For the text-containing cell, return its midpoint in (x, y) coordinate format. 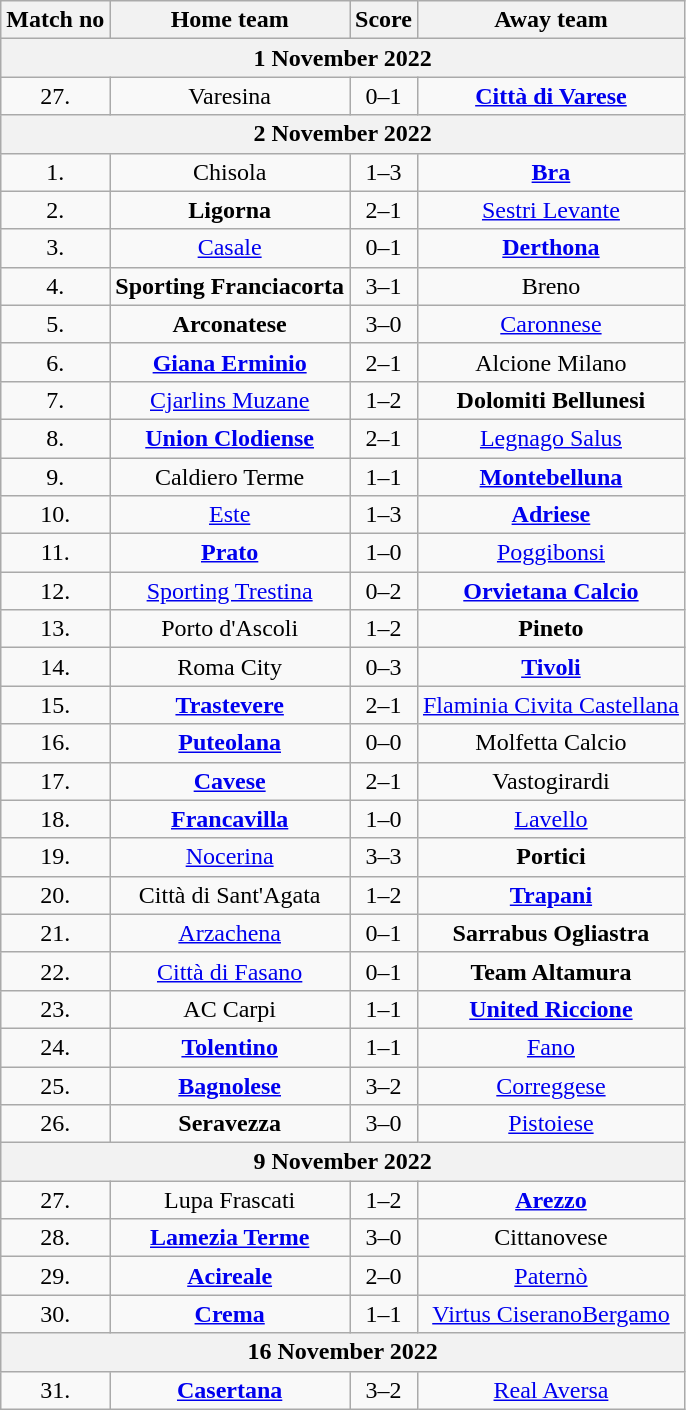
22. (56, 971)
Nocerina (230, 857)
Porto d'Ascoli (230, 629)
Match no (56, 20)
Francavilla (230, 819)
3–3 (384, 857)
Città di Sant'Agata (230, 895)
6. (56, 362)
10. (56, 515)
5. (56, 324)
Orvietana Calcio (550, 591)
Arconatese (230, 324)
Away team (550, 20)
Cittanovese (550, 1238)
Score (384, 20)
9. (56, 477)
Bra (550, 172)
Este (230, 515)
28. (56, 1238)
Trastevere (230, 705)
AC Carpi (230, 1009)
Derthona (550, 248)
Bagnolese (230, 1085)
Lavello (550, 819)
Tolentino (230, 1047)
Acireale (230, 1276)
Roma City (230, 667)
25. (56, 1085)
Tivoli (550, 667)
Virtus CiseranoBergamo (550, 1314)
20. (56, 895)
2–0 (384, 1276)
Seravezza (230, 1124)
Prato (230, 553)
29. (56, 1276)
11. (56, 553)
13. (56, 629)
1 November 2022 (343, 58)
Città di Fasano (230, 971)
Casale (230, 248)
Lamezia Terme (230, 1238)
30. (56, 1314)
Vastogirardi (550, 781)
2 November 2022 (343, 134)
Team Altamura (550, 971)
9 November 2022 (343, 1162)
7. (56, 400)
Flaminia Civita Castellana (550, 705)
Sarrabus Ogliastra (550, 933)
Trapani (550, 895)
3–1 (384, 286)
16. (56, 743)
Dolomiti Bellunesi (550, 400)
19. (56, 857)
8. (56, 438)
Correggese (550, 1085)
Crema (230, 1314)
Fano (550, 1047)
Montebelluna (550, 477)
Giana Erminio (230, 362)
Real Aversa (550, 1390)
Molfetta Calcio (550, 743)
Sporting Franciacorta (230, 286)
18. (56, 819)
Puteolana (230, 743)
23. (56, 1009)
Pineto (550, 629)
4. (56, 286)
Varesina (230, 96)
Adriese (550, 515)
0–2 (384, 591)
1. (56, 172)
3. (56, 248)
Paternò (550, 1276)
Union Clodiense (230, 438)
Home team (230, 20)
Alcione Milano (550, 362)
Cavese (230, 781)
24. (56, 1047)
16 November 2022 (343, 1352)
Arezzo (550, 1200)
Sporting Trestina (230, 591)
Caronnese (550, 324)
12. (56, 591)
14. (56, 667)
31. (56, 1390)
26. (56, 1124)
17. (56, 781)
Sestri Levante (550, 210)
Cjarlins Muzane (230, 400)
Portici (550, 857)
21. (56, 933)
0–0 (384, 743)
Caldiero Terme (230, 477)
Chisola (230, 172)
0–3 (384, 667)
Poggibonsi (550, 553)
Breno (550, 286)
Arzachena (230, 933)
2. (56, 210)
Legnago Salus (550, 438)
Lupa Frascati (230, 1200)
Città di Varese (550, 96)
Ligorna (230, 210)
Pistoiese (550, 1124)
Casertana (230, 1390)
15. (56, 705)
United Riccione (550, 1009)
